Search for the cell housing the specified text and yield its [X, Y] center coordinate. 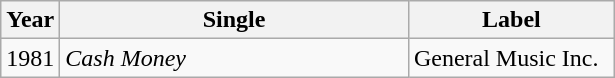
Year [30, 20]
1981 [30, 58]
Single [234, 20]
General Music Inc. [511, 58]
Cash Money [234, 58]
Label [511, 20]
